Output the [x, y] coordinate of the center of the cell containing the given text.  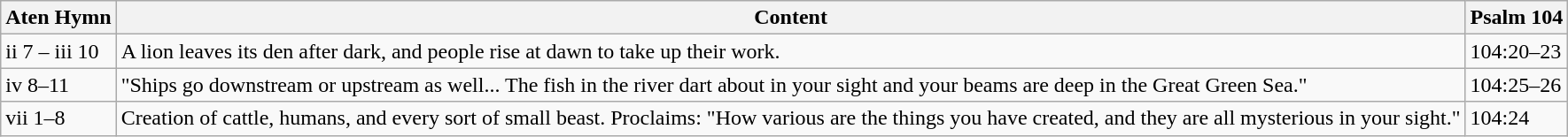
104:25–26 [1517, 85]
"Ships go downstream or upstream as well... The fish in the river dart about in your sight and your beams are deep in the Great Green Sea." [790, 85]
Content [790, 18]
104:24 [1517, 118]
ii 7 – iii 10 [58, 51]
Aten Hymn [58, 18]
104:20–23 [1517, 51]
iv 8–11 [58, 85]
Psalm 104 [1517, 18]
A lion leaves its den after dark, and people rise at dawn to take up their work. [790, 51]
vii 1–8 [58, 118]
